Search for the cell housing the specified text and yield its [x, y] center coordinate. 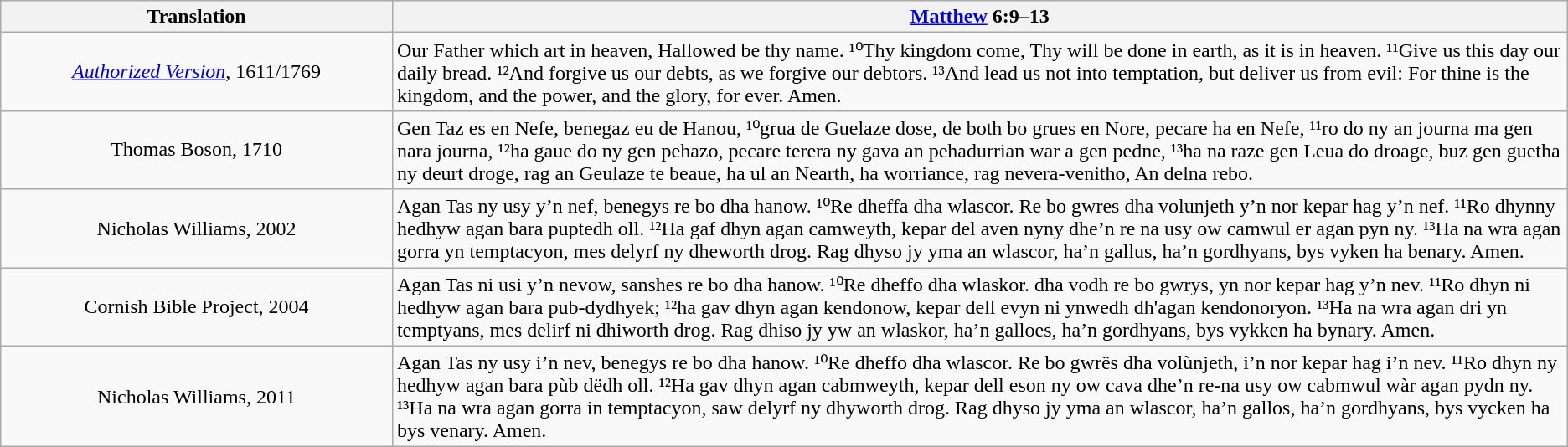
Cornish Bible Project, 2004 [197, 307]
Nicholas Williams, 2011 [197, 397]
Nicholas Williams, 2002 [197, 229]
Translation [197, 17]
Matthew 6:9–13 [980, 17]
Thomas Boson, 1710 [197, 150]
Authorized Version, 1611/1769 [197, 72]
